Search for the cell housing the specified text and yield its [X, Y] center coordinate. 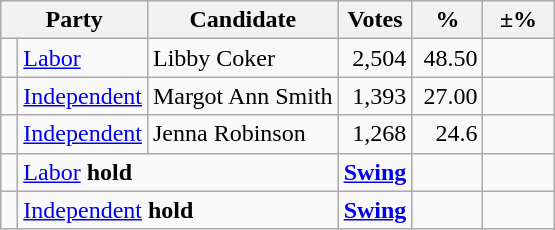
1,268 [375, 134]
1,393 [375, 96]
48.50 [448, 58]
Labor [83, 58]
Libby Coker [242, 58]
Independent hold [178, 210]
Votes [375, 20]
Jenna Robinson [242, 134]
Party [74, 20]
% [448, 20]
27.00 [448, 96]
Candidate [242, 20]
±% [518, 20]
Margot Ann Smith [242, 96]
24.6 [448, 134]
Labor hold [178, 172]
2,504 [375, 58]
